Extract the (X, Y) coordinate from the center of the cell holding the provided text.  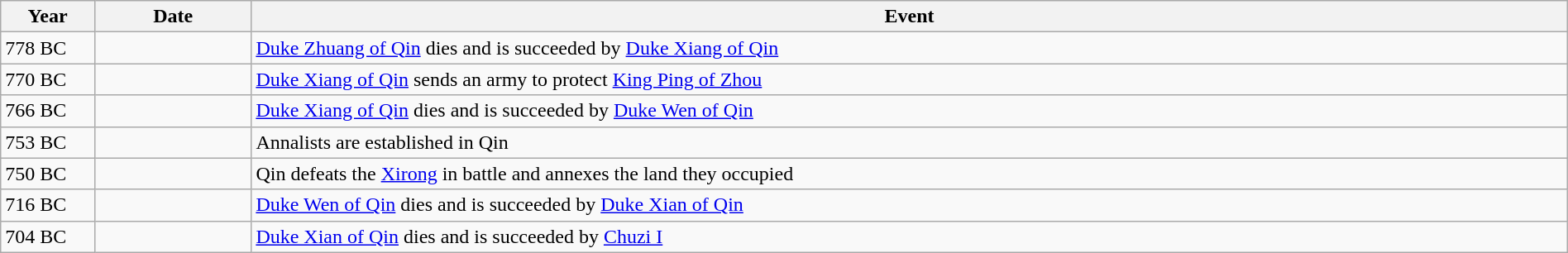
Duke Xian of Qin dies and is succeeded by Chuzi I (910, 236)
704 BC (48, 236)
766 BC (48, 111)
770 BC (48, 79)
750 BC (48, 174)
Duke Wen of Qin dies and is succeeded by Duke Xian of Qin (910, 205)
716 BC (48, 205)
Year (48, 17)
Qin defeats the Xirong in battle and annexes the land they occupied (910, 174)
Date (172, 17)
Duke Xiang of Qin sends an army to protect King Ping of Zhou (910, 79)
753 BC (48, 142)
Duke Xiang of Qin dies and is succeeded by Duke Wen of Qin (910, 111)
Event (910, 17)
Duke Zhuang of Qin dies and is succeeded by Duke Xiang of Qin (910, 48)
Annalists are established in Qin (910, 142)
778 BC (48, 48)
